Capture the cell that displays the provided text and extract its [X, Y] central coordinate. 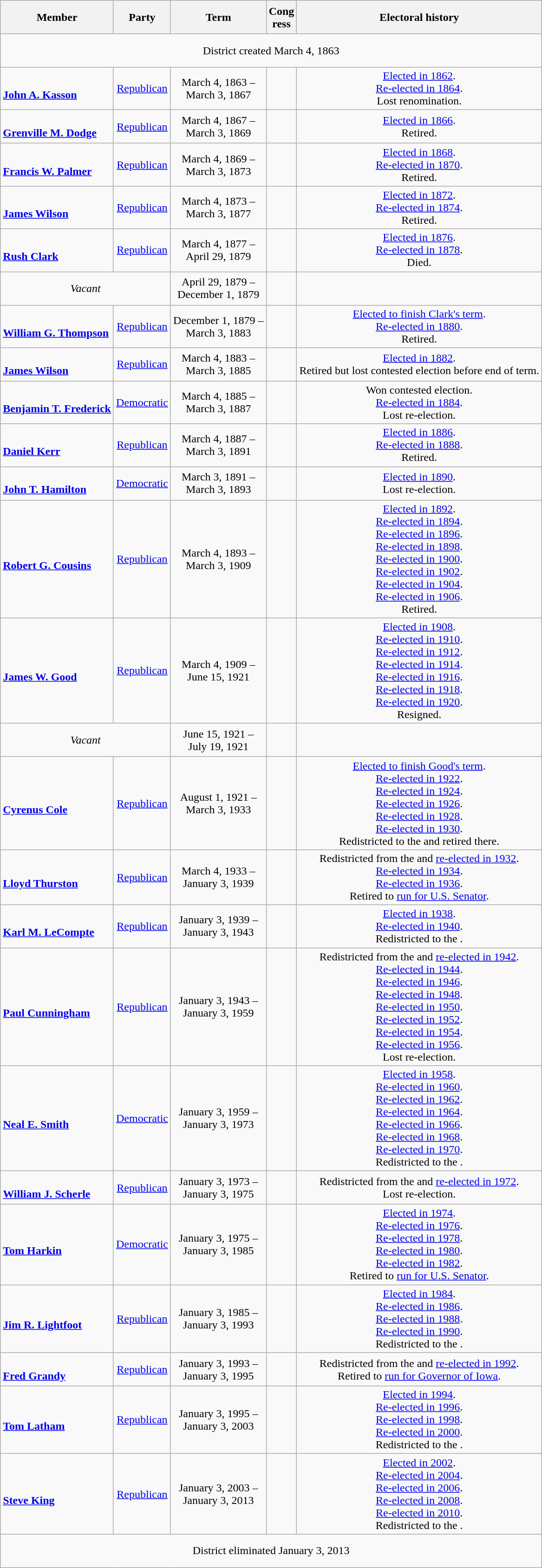
Electoral history [419, 17]
Elected in 1862.Re-elected in 1864.Lost renomination. [419, 89]
Redistricted from the and re-elected in 1992.Retired to run for Governor of Iowa. [419, 1369]
Member [57, 17]
March 4, 1887 –March 3, 1891 [218, 445]
Daniel Kerr [57, 445]
Lloyd Thurston [57, 877]
January 3, 1993 –January 3, 1995 [218, 1369]
Congress [281, 17]
Jim R. Lightfoot [57, 1319]
Elected in 1908.Re-elected in 1910.Re-elected in 1912.Re-elected in 1914.Re-elected in 1916.Re-elected in 1918.Re-elected in 1920.Resigned. [419, 670]
January 3, 1985 –January 3, 1993 [218, 1319]
Elected in 1886.Re-elected in 1888.Retired. [419, 445]
January 3, 1943 –January 3, 1959 [218, 1007]
District eliminated January 3, 2013 [271, 1551]
Paul Cunningham [57, 1007]
Elected in 1866.Retired. [419, 127]
John T. Hamilton [57, 483]
Elected in 1984.Re-elected in 1986.Re-elected in 1988.Re-elected in 1990.Redistricted to the . [419, 1319]
Elected in 1872.Re-elected in 1874.Retired. [419, 207]
January 3, 1995 –January 3, 2003 [218, 1420]
March 4, 1933 –January 3, 1939 [218, 877]
Party [142, 17]
March 4, 1873 –March 3, 1877 [218, 207]
Term [218, 17]
Grenville M. Dodge [57, 127]
William J. Scherle [57, 1188]
Elected in 1994.Re-elected in 1996.Re-elected in 1998.Re-elected in 2000.Redistricted to the . [419, 1420]
Rush Clark [57, 250]
March 4, 1909 –June 15, 1921 [218, 670]
March 4, 1863 –March 3, 1867 [218, 89]
John A. Kasson [57, 89]
Robert G. Cousins [57, 559]
January 3, 1973 –January 3, 1975 [218, 1188]
District created March 4, 1863 [271, 51]
Elected in 1882.Retired but lost contested election before end of term. [419, 364]
Fred Grandy [57, 1369]
Neal E. Smith [57, 1119]
March 3, 1891 –March 3, 1893 [218, 483]
December 1, 1879 –March 3, 1883 [218, 326]
Elected in 2002.Re-elected in 2004.Re-elected in 2006.Re-elected in 2008.Re-elected in 2010.Redistricted to the . [419, 1494]
Elected in 1876.Re-elected in 1878.Died. [419, 250]
March 4, 1869 –March 3, 1873 [218, 165]
Elected in 1974.Re-elected in 1976.Re-elected in 1978.Re-elected in 1980.Re-elected in 1982.Retired to run for U.S. Senator. [419, 1245]
Benjamin T. Frederick [57, 402]
March 4, 1877 –April 29, 1879 [218, 250]
Cyrenus Cole [57, 803]
Elected in 1938.Re-elected in 1940.Redistricted to the . [419, 926]
Steve King [57, 1494]
James W. Good [57, 670]
January 3, 1939 –January 3, 1943 [218, 926]
August 1, 1921 –March 3, 1933 [218, 803]
Tom Latham [57, 1420]
William G. Thompson [57, 326]
Elected to finish Clark's term.Re-elected in 1880.Retired. [419, 326]
Elected in 1890.Lost re-election. [419, 483]
March 4, 1893 –March 3, 1909 [218, 559]
January 3, 1959 –January 3, 1973 [218, 1119]
January 3, 1975 –January 3, 1985 [218, 1245]
Redistricted from the and re-elected in 1972.Lost re-election. [419, 1188]
Tom Harkin [57, 1245]
June 15, 1921 – July 19, 1921 [218, 740]
January 3, 2003 –January 3, 2013 [218, 1494]
Won contested election.Re-elected in 1884.Lost re-election. [419, 402]
March 4, 1883 –March 3, 1885 [218, 364]
March 4, 1885 –March 3, 1887 [218, 402]
March 4, 1867 –March 3, 1869 [218, 127]
Francis W. Palmer [57, 165]
April 29, 1879 – December 1, 1879 [218, 288]
Karl M. LeCompte [57, 926]
Redistricted from the and re-elected in 1932.Re-elected in 1934.Re-elected in 1936.Retired to run for U.S. Senator. [419, 877]
Elected in 1868.Re-elected in 1870.Retired. [419, 165]
